Scan for the cell matching the given text and deliver its (x, y) coordinate at center. 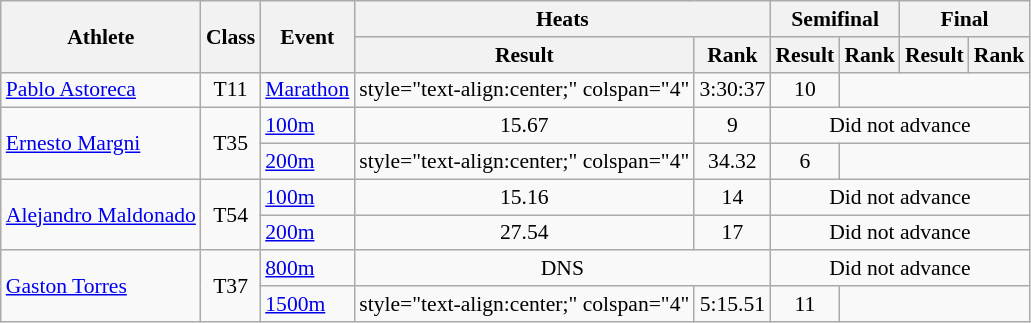
15.67 (524, 126)
3:30:37 (732, 90)
Pablo Astoreca (101, 90)
17 (732, 233)
Event (307, 36)
15.16 (524, 197)
Gaston Torres (101, 286)
1500m (307, 304)
DNS (562, 269)
T37 (230, 286)
Semifinal (834, 19)
Heats (562, 19)
T11 (230, 90)
T35 (230, 144)
9 (732, 126)
Final (964, 19)
Alejandro Maldonado (101, 214)
10 (804, 90)
6 (804, 162)
11 (804, 304)
27.54 (524, 233)
Athlete (101, 36)
14 (732, 197)
Ernesto Margni (101, 144)
Class (230, 36)
T54 (230, 214)
Marathon (307, 90)
5:15.51 (732, 304)
800m (307, 269)
34.32 (732, 162)
